Scan for the cell matching the given text and deliver its [x, y] coordinate at center. 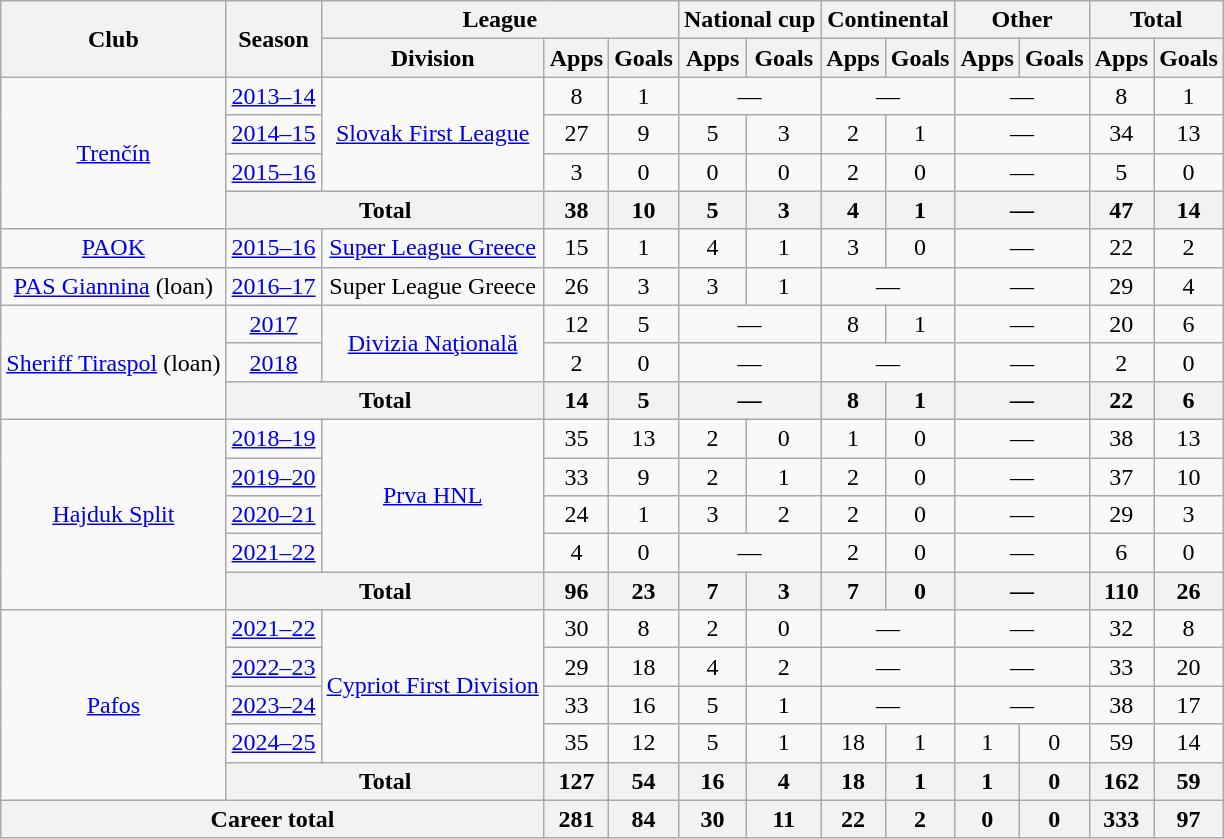
Other [1022, 20]
97 [1189, 819]
84 [644, 819]
110 [1121, 591]
League [500, 20]
47 [1121, 210]
PAOK [114, 248]
15 [576, 248]
National cup [749, 20]
34 [1121, 134]
Cypriot First Division [432, 686]
Hajduk Split [114, 514]
17 [1189, 705]
11 [784, 819]
2023–24 [274, 705]
Pafos [114, 705]
2019–20 [274, 477]
127 [576, 781]
2014–15 [274, 134]
2018 [274, 362]
54 [644, 781]
Sheriff Tiraspol (loan) [114, 362]
Club [114, 39]
162 [1121, 781]
Division [432, 58]
2024–25 [274, 743]
2018–19 [274, 438]
2022–23 [274, 667]
23 [644, 591]
281 [576, 819]
333 [1121, 819]
Slovak First League [432, 134]
32 [1121, 629]
Continental [888, 20]
37 [1121, 477]
2013–14 [274, 96]
2016–17 [274, 286]
Season [274, 39]
Trenčín [114, 153]
PAS Giannina (loan) [114, 286]
2017 [274, 324]
96 [576, 591]
Divizia Naţională [432, 343]
2020–21 [274, 515]
24 [576, 515]
Prva HNL [432, 495]
27 [576, 134]
Career total [272, 819]
